Output the (X, Y) coordinate of the center of the cell containing the given text.  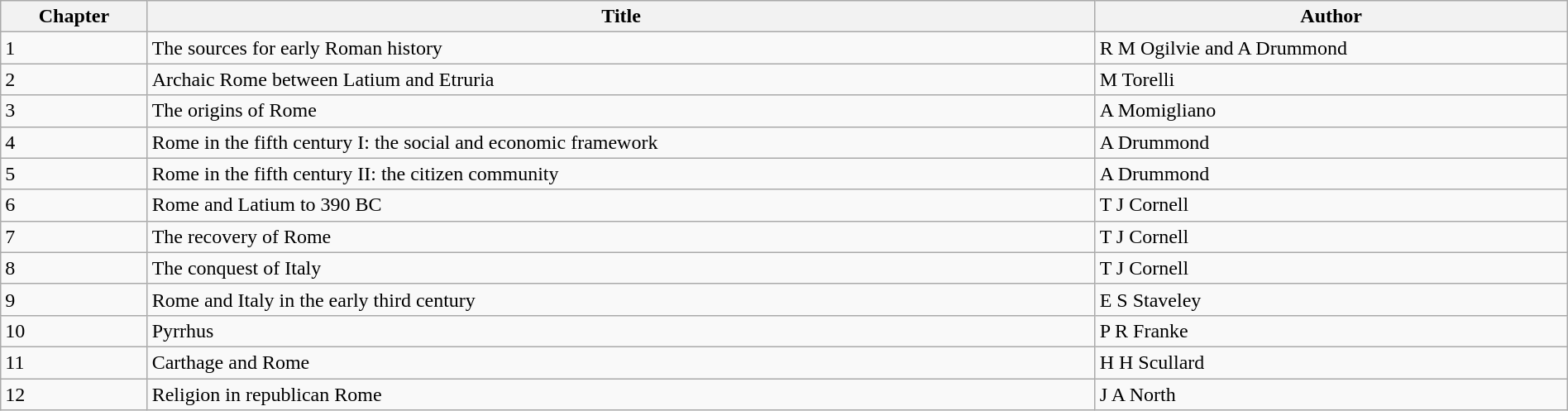
12 (74, 394)
M Torelli (1331, 79)
Rome and Latium to 390 BC (621, 205)
3 (74, 111)
2 (74, 79)
Chapter (74, 17)
Author (1331, 17)
J A North (1331, 394)
7 (74, 237)
P R Franke (1331, 331)
The recovery of Rome (621, 237)
Pyrrhus (621, 331)
The origins of Rome (621, 111)
Archaic Rome between Latium and Etruria (621, 79)
Religion in republican Rome (621, 394)
Rome and Italy in the early third century (621, 299)
The sources for early Roman history (621, 48)
9 (74, 299)
11 (74, 362)
H H Scullard (1331, 362)
Title (621, 17)
8 (74, 268)
1 (74, 48)
R M Ogilvie and A Drummond (1331, 48)
E S Staveley (1331, 299)
10 (74, 331)
A Momigliano (1331, 111)
Rome in the fifth century I: the social and economic framework (621, 142)
The conquest of Italy (621, 268)
Rome in the fifth century II: the citizen community (621, 174)
Carthage and Rome (621, 362)
5 (74, 174)
6 (74, 205)
4 (74, 142)
